Return [x, y] of the center of cell containing provided text 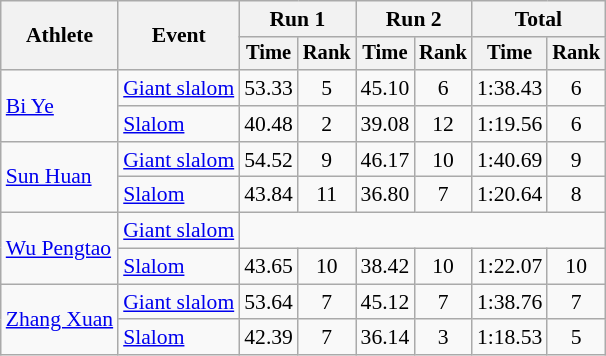
38.42 [386, 267]
1:19.56 [510, 124]
Wu Pengtao [60, 248]
11 [327, 195]
40.48 [268, 124]
2 [327, 124]
3 [443, 338]
45.12 [386, 302]
Event [178, 36]
43.65 [268, 267]
Zhang Xuan [60, 320]
53.33 [268, 88]
46.17 [386, 160]
Total [538, 19]
Run 2 [414, 19]
53.64 [268, 302]
1:38.43 [510, 88]
12 [443, 124]
Sun Huan [60, 178]
1:18.53 [510, 338]
Run 1 [297, 19]
54.52 [268, 160]
1:22.07 [510, 267]
36.14 [386, 338]
45.10 [386, 88]
36.80 [386, 195]
1:40.69 [510, 160]
43.84 [268, 195]
Bi Ye [60, 106]
42.39 [268, 338]
Athlete [60, 36]
8 [576, 195]
1:20.64 [510, 195]
1:38.76 [510, 302]
39.08 [386, 124]
